Find where the given text appears and provide that cell's center as [x, y] coordinate. 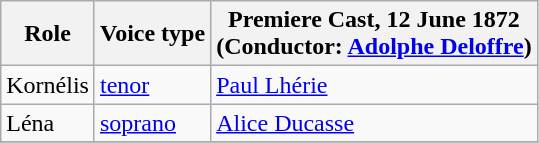
Paul Lhérie [374, 85]
Alice Ducasse [374, 123]
Premiere Cast, 12 June 1872(Conductor: Adolphe Deloffre) [374, 34]
soprano [152, 123]
Voice type [152, 34]
tenor [152, 85]
Kornélis [48, 85]
Léna [48, 123]
Role [48, 34]
